For the text-containing cell, return its midpoint in [x, y] coordinate format. 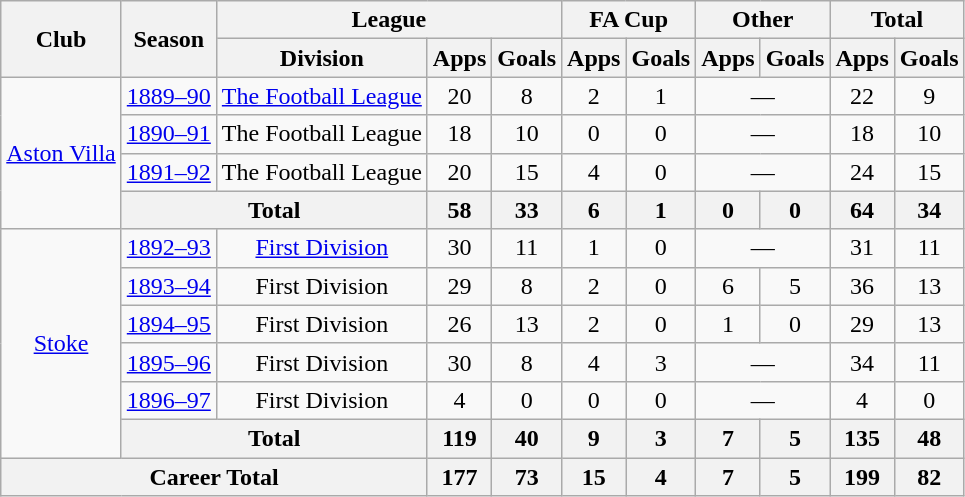
119 [459, 438]
Aston Villa [62, 153]
Other [763, 20]
64 [862, 210]
199 [862, 477]
1894–95 [168, 324]
26 [459, 324]
League [388, 20]
Career Total [214, 477]
FA Cup [629, 20]
1895–96 [168, 362]
177 [459, 477]
Stoke [62, 343]
Season [168, 39]
1896–97 [168, 400]
1889–90 [168, 96]
31 [862, 248]
82 [929, 477]
135 [862, 438]
1892–93 [168, 248]
1890–91 [168, 134]
33 [527, 210]
58 [459, 210]
Club [62, 39]
48 [929, 438]
73 [527, 477]
Division [322, 58]
22 [862, 96]
24 [862, 172]
36 [862, 286]
1893–94 [168, 286]
1891–92 [168, 172]
40 [527, 438]
